Provide the [x, y] coordinate of the cell's center where the given text is located.  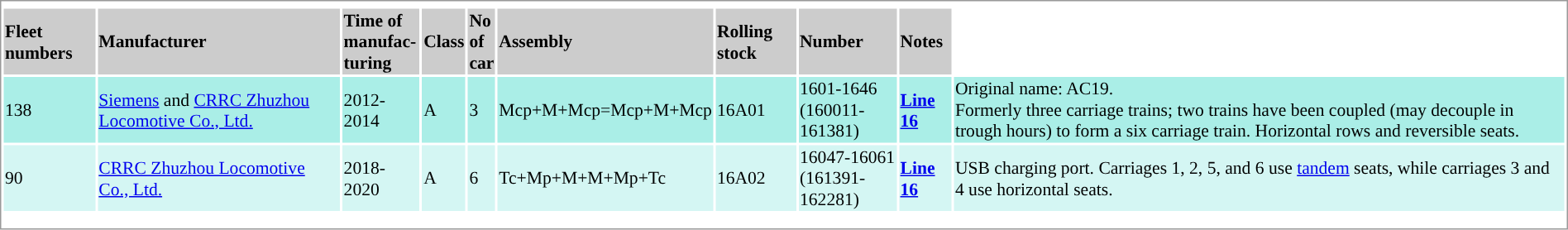
CRRC Zhuzhou Locomotive Co., Ltd. [218, 179]
Siemens and CRRC Zhuzhou Locomotive Co., Ltd. [218, 110]
Assembly [605, 41]
USB charging port. Carriages 1, 2, 5, and 6 use tandem seats, while carriages 3 and 4 use horizontal seats. [1259, 179]
138 [49, 110]
16A01 [756, 110]
2018-2020 [381, 179]
Class [444, 41]
Tc+Mp+M+M+Mp+Tc [605, 179]
2012-2014 [381, 110]
Fleet numbers [49, 41]
Rolling stock [756, 41]
Time of manufac-turing [381, 41]
Manufacturer [218, 41]
3 [481, 110]
16047-16061(161391-162281) [849, 179]
Number [849, 41]
16A02 [756, 179]
Notes [925, 41]
90 [49, 179]
No of car [481, 41]
6 [481, 179]
Mcp+M+Mcp=Mcp+M+Mcp [605, 110]
1601-1646(160011-161381) [849, 110]
